Scan for the cell matching the given text and deliver its [x, y] coordinate at center. 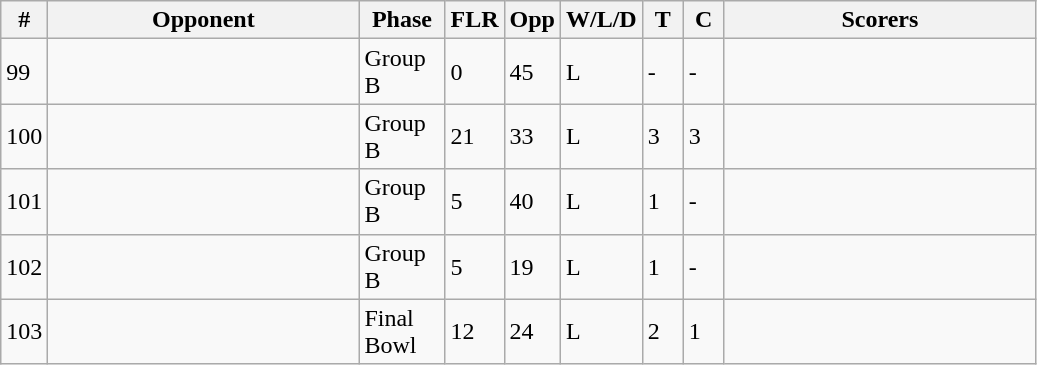
0 [474, 72]
# [24, 20]
103 [24, 332]
Final Bowl [402, 332]
W/L/D [601, 20]
Phase [402, 20]
12 [474, 332]
Scorers [880, 20]
24 [532, 332]
2 [662, 332]
Opponent [204, 20]
21 [474, 136]
100 [24, 136]
C [704, 20]
19 [532, 266]
99 [24, 72]
45 [532, 72]
T [662, 20]
40 [532, 202]
101 [24, 202]
102 [24, 266]
FLR [474, 20]
Opp [532, 20]
33 [532, 136]
